Identify which cell holds the provided text, then report its (X, Y) central coordinate. 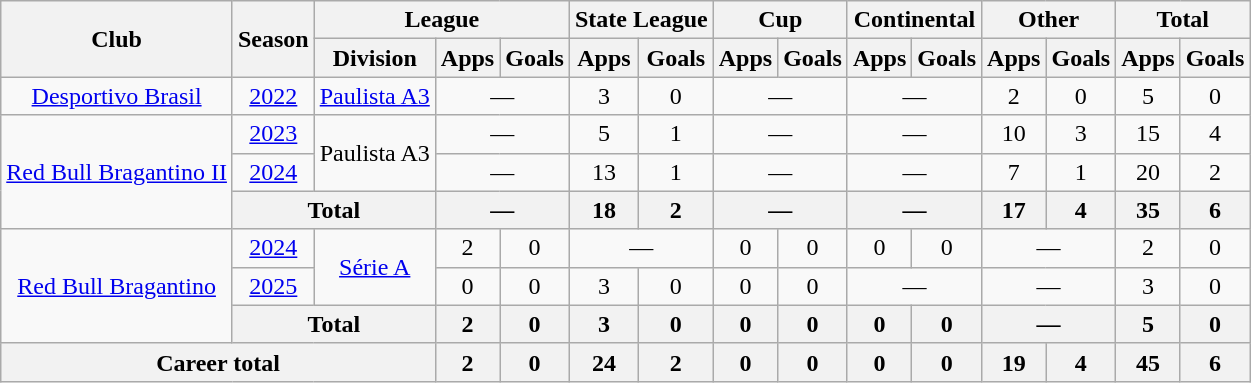
State League (641, 20)
Red Bull Bragantino (117, 286)
15 (1148, 134)
2022 (273, 96)
Desportivo Brasil (117, 96)
Other (1049, 20)
Career total (218, 362)
24 (604, 362)
Cup (780, 20)
Série A (374, 267)
Club (117, 39)
Continental (914, 20)
2023 (273, 134)
2025 (273, 286)
League (442, 20)
10 (1014, 134)
7 (1014, 172)
19 (1014, 362)
13 (604, 172)
17 (1014, 210)
20 (1148, 172)
45 (1148, 362)
35 (1148, 210)
Season (273, 39)
18 (604, 210)
Red Bull Bragantino II (117, 172)
Division (374, 58)
